Return the [x, y] coordinate for the center point of the cell that contains the specified text.  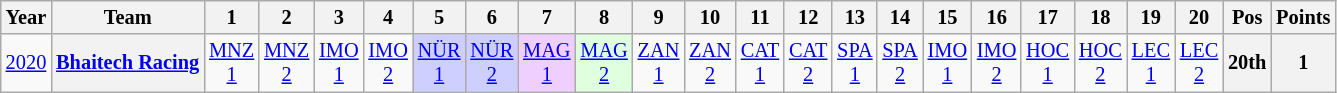
19 [1151, 17]
15 [948, 17]
6 [492, 17]
4 [388, 17]
Year [26, 17]
CAT1 [760, 63]
20th [1247, 63]
MNZ2 [286, 63]
14 [900, 17]
CAT2 [808, 63]
SPA2 [900, 63]
10 [710, 17]
HOC1 [1048, 63]
Bhaitech Racing [128, 63]
ZAN1 [659, 63]
2020 [26, 63]
Team [128, 17]
7 [546, 17]
11 [760, 17]
NÜR2 [492, 63]
16 [996, 17]
Pos [1247, 17]
MAG1 [546, 63]
MAG2 [604, 63]
MNZ1 [232, 63]
17 [1048, 17]
3 [338, 17]
LEC1 [1151, 63]
8 [604, 17]
HOC2 [1100, 63]
2 [286, 17]
SPA1 [854, 63]
20 [1199, 17]
NÜR1 [440, 63]
LEC2 [1199, 63]
13 [854, 17]
9 [659, 17]
5 [440, 17]
18 [1100, 17]
12 [808, 17]
Points [1303, 17]
ZAN2 [710, 63]
